Find where the given text appears and provide that cell's center as [x, y] coordinate. 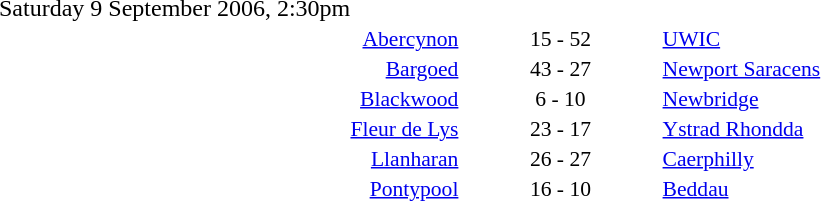
26 - 27 [560, 158]
23 - 17 [560, 128]
43 - 27 [560, 68]
6 - 10 [560, 98]
15 - 52 [560, 38]
